Find where the given text appears and provide that cell's center as [X, Y] coordinate. 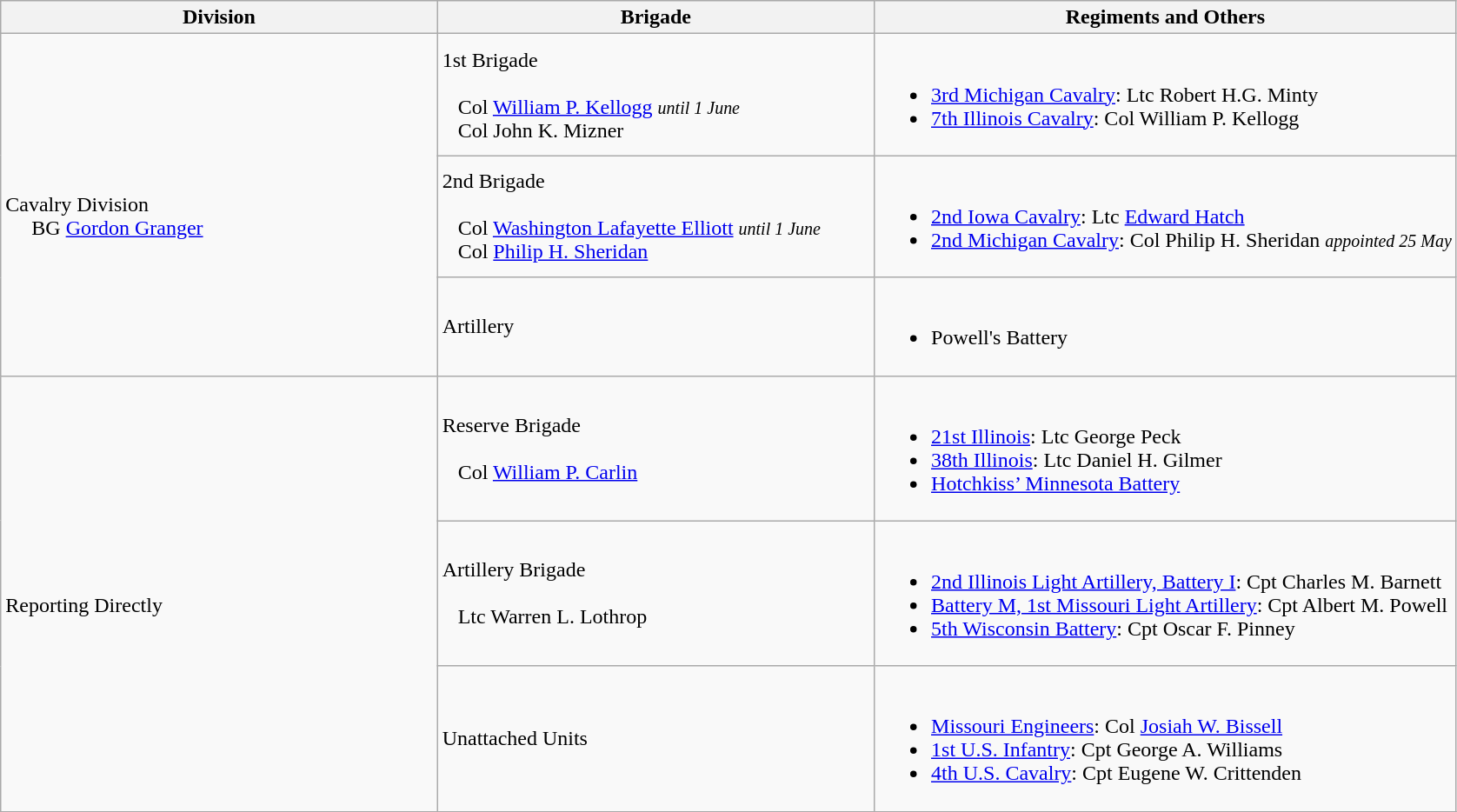
1st Brigade Col William P. Kellogg until 1 June Col John K. Mizner [655, 95]
Regiments and Others [1166, 17]
2nd Iowa Cavalry: Ltc Edward Hatch2nd Michigan Cavalry: Col Philip H. Sheridan appointed 25 May [1166, 216]
Missouri Engineers: Col Josiah W. Bissell1st U.S. Infantry: Cpt George A. Williams4th U.S. Cavalry: Cpt Eugene W. Crittenden [1166, 739]
Brigade [655, 17]
Artillery Brigade Ltc Warren L. Lothrop [655, 593]
21st Illinois: Ltc George Peck38th Illinois: Ltc Daniel H. GilmerHotchkiss’ Minnesota Battery [1166, 449]
Reserve Brigade Col William P. Carlin [655, 449]
Cavalry Division BG Gordon Granger [219, 205]
Artillery [655, 327]
Reporting Directly [219, 593]
Unattached Units [655, 739]
Division [219, 17]
2nd Brigade Col Washington Lafayette Elliott until 1 June Col Philip H. Sheridan [655, 216]
3rd Michigan Cavalry: Ltc Robert H.G. Minty7th Illinois Cavalry: Col William P. Kellogg [1166, 95]
Powell's Battery [1166, 327]
